Extract the (X, Y) coordinate from the center of the cell holding the provided text.  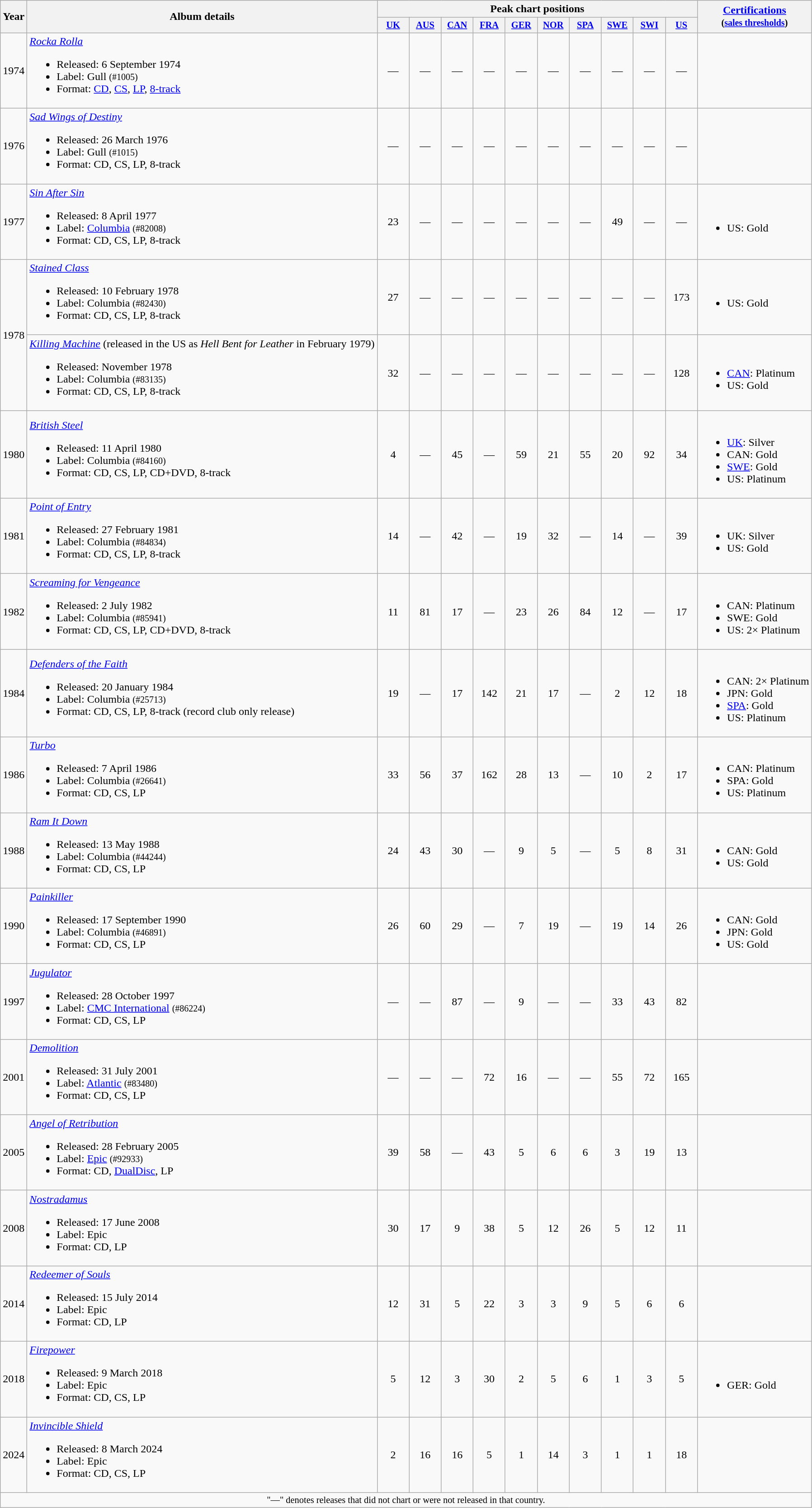
1981 (14, 536)
TurboReleased: 7 April 1986Label: Columbia (#26641)Format: CD, CS, LP (202, 775)
56 (425, 775)
CAN: GoldJPN: GoldUS: Gold (755, 926)
PainkillerReleased: 17 September 1990Label: Columbia (#46891)Format: CD, CS, LP (202, 926)
Rocka RollaReleased: 6 September 1974Label: Gull (#1005)Format: CD, CS, LP, 8-track (202, 71)
38 (489, 1228)
29 (458, 926)
87 (458, 1001)
2018 (14, 1379)
34 (682, 454)
82 (682, 1001)
1978 (14, 335)
SWI (649, 25)
FirepowerReleased: 9 March 2018Label: EpicFormat: CD, CS, LP (202, 1379)
58 (425, 1152)
CAN: PlatinumSPA: GoldUS: Platinum (755, 775)
SWE (618, 25)
Defenders of the FaithReleased: 20 January 1984Label: Columbia (#25713)Format: CD, CS, LP, 8-track (record club only release) (202, 693)
Ram It DownReleased: 13 May 1988Label: Columbia (#44244)Format: CD, CS, LP (202, 850)
2001 (14, 1077)
Album details (202, 17)
24 (393, 850)
49 (618, 222)
CAN: PlatinumSWE: GoldUS: 2× Platinum (755, 611)
1976 (14, 147)
Peak chart positions (537, 9)
10 (618, 775)
Stained ClassReleased: 10 February 1978Label: Columbia (#82430)Format: CD, CS, LP, 8-track (202, 298)
Redeemer of SoulsReleased: 15 July 2014Label: EpicFormat: CD, LP (202, 1303)
UK: SilverUS: Gold (755, 536)
2014 (14, 1303)
NostradamusReleased: 17 June 2008Label: EpicFormat: CD, LP (202, 1228)
1986 (14, 775)
92 (649, 454)
59 (521, 454)
JugulatorReleased: 28 October 1997Label: CMC International (#86224)Format: CD, CS, LP (202, 1001)
37 (458, 775)
2008 (14, 1228)
1977 (14, 222)
Point of EntryReleased: 27 February 1981Label: Columbia (#84834)Format: CD, CS, LP, 8-track (202, 536)
FRA (489, 25)
Year (14, 17)
2005 (14, 1152)
1982 (14, 611)
1980 (14, 454)
128 (682, 373)
60 (425, 926)
45 (458, 454)
US (682, 25)
Screaming for VengeanceReleased: 2 July 1982Label: Columbia (#85941)Format: CD, CS, LP, CD+DVD, 8-track (202, 611)
DemolitionReleased: 31 July 2001Label: Atlantic (#83480)Format: CD, CS, LP (202, 1077)
20 (618, 454)
UK (393, 25)
28 (521, 775)
CAN: PlatinumUS: Gold (755, 373)
84 (585, 611)
27 (393, 298)
CAN: 2× PlatinumJPN: GoldSPA: GoldUS: Platinum (755, 693)
NOR (553, 25)
162 (489, 775)
173 (682, 298)
8 (649, 850)
142 (489, 693)
1984 (14, 693)
Sad Wings of DestinyReleased: 26 March 1976Label: Gull (#1015)Format: CD, CS, LP, 8-track (202, 147)
22 (489, 1303)
1990 (14, 926)
SPA (585, 25)
81 (425, 611)
Sin After SinReleased: 8 April 1977Label: Columbia (#82008)Format: CD, CS, LP, 8-track (202, 222)
AUS (425, 25)
UK: SilverCAN: GoldSWE: GoldUS: Platinum (755, 454)
British SteelReleased: 11 April 1980Label: Columbia (#84160)Format: CD, CS, LP, CD+DVD, 8-track (202, 454)
GER (521, 25)
4 (393, 454)
GER: Gold (755, 1379)
7 (521, 926)
Invincible ShieldReleased: 8 March 2024Label: EpicFormat: CD, CS, LP (202, 1455)
2024 (14, 1455)
1974 (14, 71)
1988 (14, 850)
Angel of RetributionReleased: 28 February 2005Label: Epic (#92933)Format: CD, DualDisc, LP (202, 1152)
42 (458, 536)
"—" denotes releases that did not chart or were not released in that country. (406, 1500)
Certifications(sales thresholds) (755, 17)
CAN (458, 25)
165 (682, 1077)
1997 (14, 1001)
CAN: GoldUS: Gold (755, 850)
